Provide the (X, Y) coordinate of the cell's center where the given text is located.  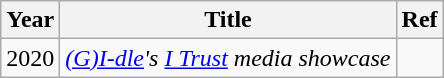
Title (228, 20)
Year (30, 20)
2020 (30, 58)
(G)I-dle's I Trust media showcase (228, 58)
Ref (420, 20)
